Determine the [x, y] coordinate at the center of the cell enclosing the given text.  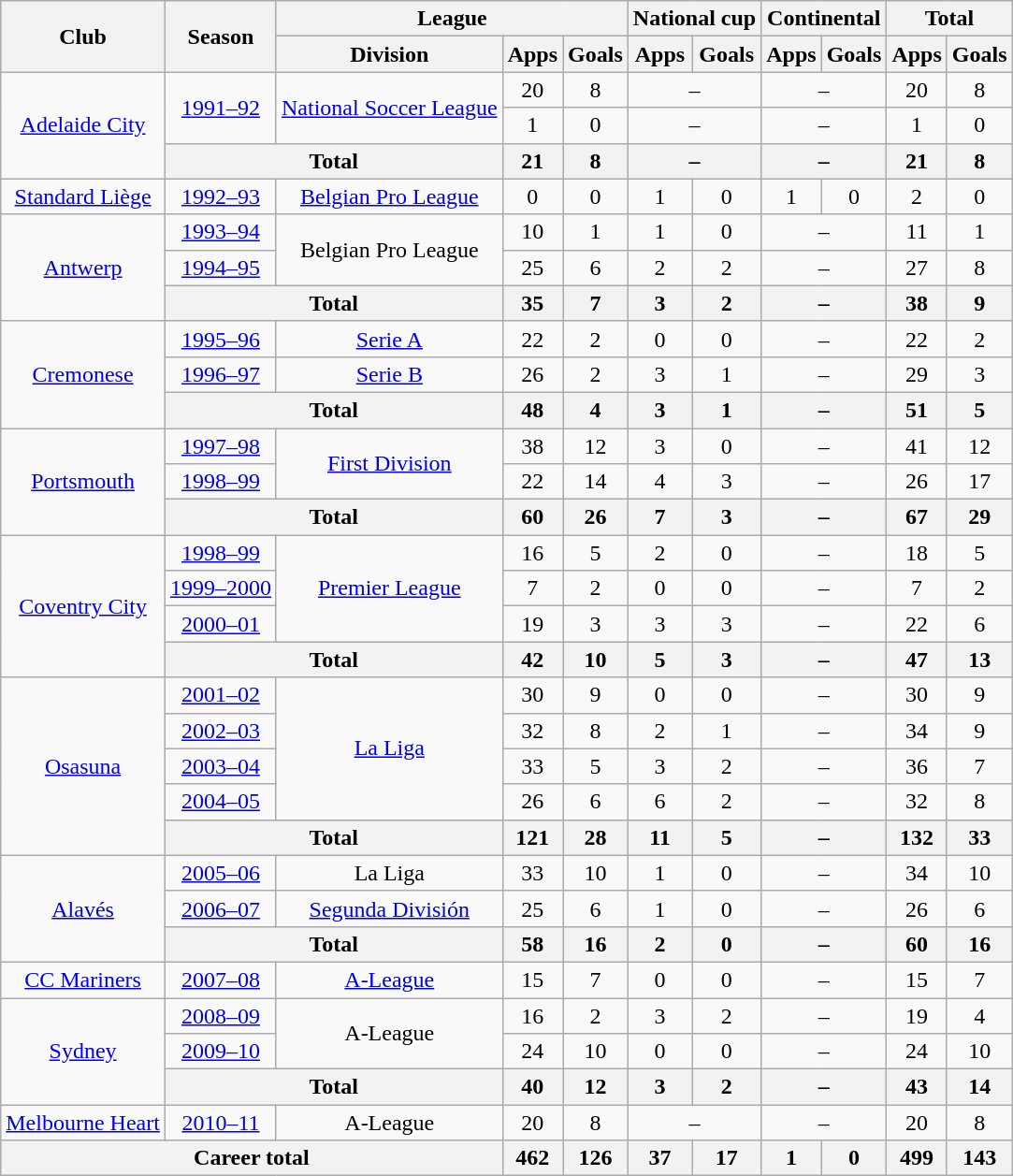
Career total [252, 1158]
2005–06 [221, 873]
Segunda División [389, 908]
2008–09 [221, 1015]
Portsmouth [83, 482]
National Soccer League [389, 108]
Melbourne Heart [83, 1123]
1995–96 [221, 339]
National cup [694, 19]
1993–94 [221, 232]
132 [917, 837]
Standard Liège [83, 196]
18 [917, 553]
Club [83, 36]
37 [659, 1158]
2000–01 [221, 624]
Season [221, 36]
League [452, 19]
2010–11 [221, 1123]
1991–92 [221, 108]
35 [532, 303]
Cremonese [83, 374]
First Division [389, 464]
1999–2000 [221, 588]
Coventry City [83, 606]
67 [917, 517]
1994–95 [221, 268]
28 [596, 837]
41 [917, 446]
126 [596, 1158]
27 [917, 268]
13 [979, 660]
CC Mariners [83, 980]
40 [532, 1087]
43 [917, 1087]
121 [532, 837]
Serie A [389, 339]
499 [917, 1158]
Premier League [389, 588]
Antwerp [83, 268]
47 [917, 660]
1996–97 [221, 374]
Adelaide City [83, 125]
2001–02 [221, 695]
2003–04 [221, 766]
Alavés [83, 908]
2002–03 [221, 731]
Continental [824, 19]
Serie B [389, 374]
462 [532, 1158]
2006–07 [221, 908]
2004–05 [221, 802]
42 [532, 660]
58 [532, 944]
Division [389, 54]
36 [917, 766]
48 [532, 410]
2007–08 [221, 980]
Osasuna [83, 766]
2009–10 [221, 1052]
1997–98 [221, 446]
1992–93 [221, 196]
143 [979, 1158]
Sydney [83, 1051]
51 [917, 410]
